Identify which cell holds the provided text, then report its (X, Y) central coordinate. 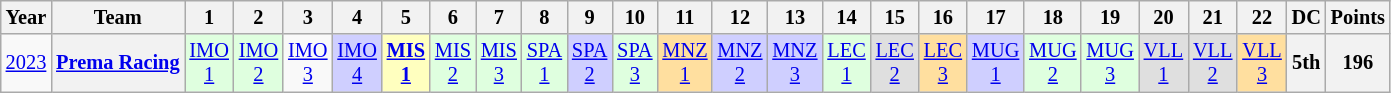
VLL3 (1262, 63)
VLL2 (1212, 63)
5 (406, 17)
15 (895, 17)
IMO1 (208, 63)
22 (1262, 17)
3 (308, 17)
11 (684, 17)
2023 (26, 63)
4 (356, 17)
LEC3 (943, 63)
10 (634, 17)
9 (590, 17)
SPA3 (634, 63)
18 (1052, 17)
MIS2 (453, 63)
LEC2 (895, 63)
14 (846, 17)
16 (943, 17)
MNZ1 (684, 63)
6 (453, 17)
LEC1 (846, 63)
IMO3 (308, 63)
MUG2 (1052, 63)
19 (1110, 17)
IMO2 (258, 63)
Year (26, 17)
MNZ3 (794, 63)
MUG3 (1110, 63)
IMO4 (356, 63)
13 (794, 17)
MNZ2 (740, 63)
MUG1 (996, 63)
DC (1306, 17)
20 (1164, 17)
2 (258, 17)
12 (740, 17)
196 (1358, 63)
17 (996, 17)
1 (208, 17)
MIS3 (499, 63)
7 (499, 17)
MIS1 (406, 63)
Points (1358, 17)
5th (1306, 63)
Team (118, 17)
Prema Racing (118, 63)
SPA1 (544, 63)
21 (1212, 17)
8 (544, 17)
SPA2 (590, 63)
VLL1 (1164, 63)
